Capture the cell that displays the provided text and extract its [x, y] central coordinate. 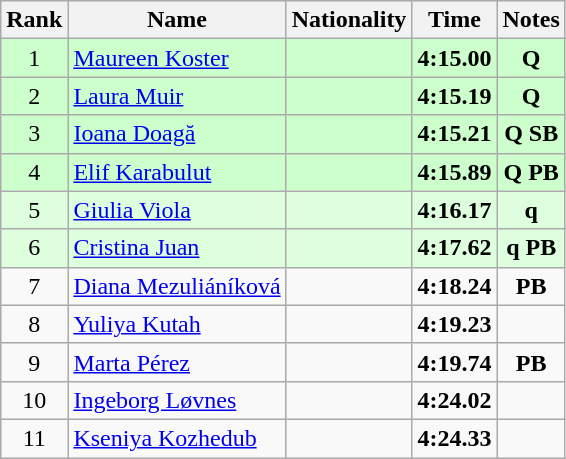
Cristina Juan [177, 248]
Q SB [531, 134]
6 [34, 248]
Elif Karabulut [177, 172]
5 [34, 210]
11 [34, 438]
Notes [531, 20]
Giulia Viola [177, 210]
8 [34, 324]
Nationality [349, 20]
Kseniya Kozhedub [177, 438]
Laura Muir [177, 96]
Marta Pérez [177, 362]
Diana Mezuliáníková [177, 286]
4:15.00 [454, 58]
7 [34, 286]
Q PB [531, 172]
4:17.62 [454, 248]
4:15.89 [454, 172]
1 [34, 58]
10 [34, 400]
2 [34, 96]
3 [34, 134]
q PB [531, 248]
Ingeborg Løvnes [177, 400]
4:24.02 [454, 400]
4:18.24 [454, 286]
9 [34, 362]
4:19.23 [454, 324]
Maureen Koster [177, 58]
4:24.33 [454, 438]
4:15.21 [454, 134]
q [531, 210]
Ioana Doagă [177, 134]
4:15.19 [454, 96]
Name [177, 20]
4:16.17 [454, 210]
Time [454, 20]
Yuliya Kutah [177, 324]
4 [34, 172]
4:19.74 [454, 362]
Rank [34, 20]
